Capture the cell that displays the provided text and extract its [X, Y] central coordinate. 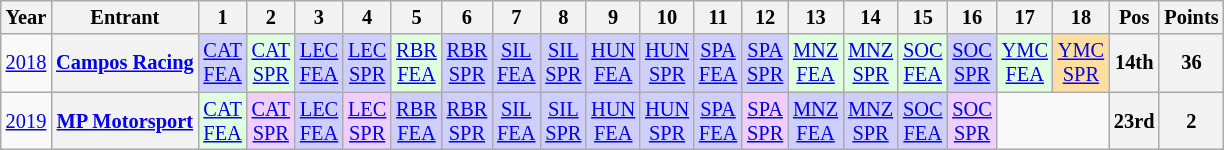
12 [765, 17]
14th [1134, 63]
9 [613, 17]
8 [563, 17]
Entrant [124, 17]
MP Motorsport [124, 121]
Campos Racing [124, 63]
11 [718, 17]
23rd [1134, 121]
17 [1025, 17]
18 [1081, 17]
5 [416, 17]
15 [922, 17]
10 [667, 17]
36 [1191, 63]
1 [222, 17]
3 [319, 17]
Points [1191, 17]
16 [972, 17]
2018 [26, 63]
6 [467, 17]
14 [870, 17]
4 [367, 17]
13 [816, 17]
Pos [1134, 17]
YMCSPR [1081, 63]
7 [516, 17]
2019 [26, 121]
YMCFEA [1025, 63]
Year [26, 17]
